Capture the cell that displays the provided text and extract its (X, Y) central coordinate. 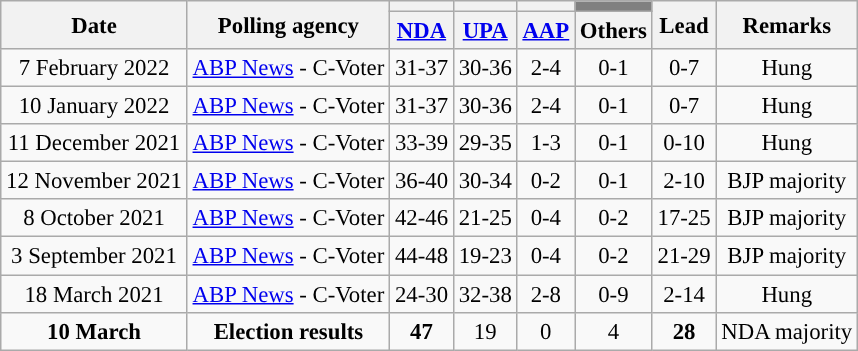
24-30 (422, 294)
Polling agency (288, 25)
44-48 (422, 256)
29-35 (485, 143)
19-23 (485, 256)
4 (614, 331)
30-34 (485, 181)
0-9 (614, 294)
UPA (485, 31)
2-8 (546, 294)
2-14 (684, 294)
NDA majority (787, 331)
Lead (684, 25)
0-10 (684, 143)
18 March 2021 (94, 294)
33-39 (422, 143)
2-10 (684, 181)
10 January 2022 (94, 106)
NDA (422, 31)
11 December 2021 (94, 143)
3 September 2021 (94, 256)
Others (614, 31)
21-29 (684, 256)
0 (546, 331)
Date (94, 25)
Remarks (787, 25)
47 (422, 331)
12 November 2021 (94, 181)
32-38 (485, 294)
7 February 2022 (94, 68)
Election results (288, 331)
42-46 (422, 219)
8 October 2021 (94, 219)
21-25 (485, 219)
19 (485, 331)
AAP (546, 31)
10 March (94, 331)
36-40 (422, 181)
28 (684, 331)
1-3 (546, 143)
17-25 (684, 219)
